Find where the given text appears and provide that cell's center as [X, Y] coordinate. 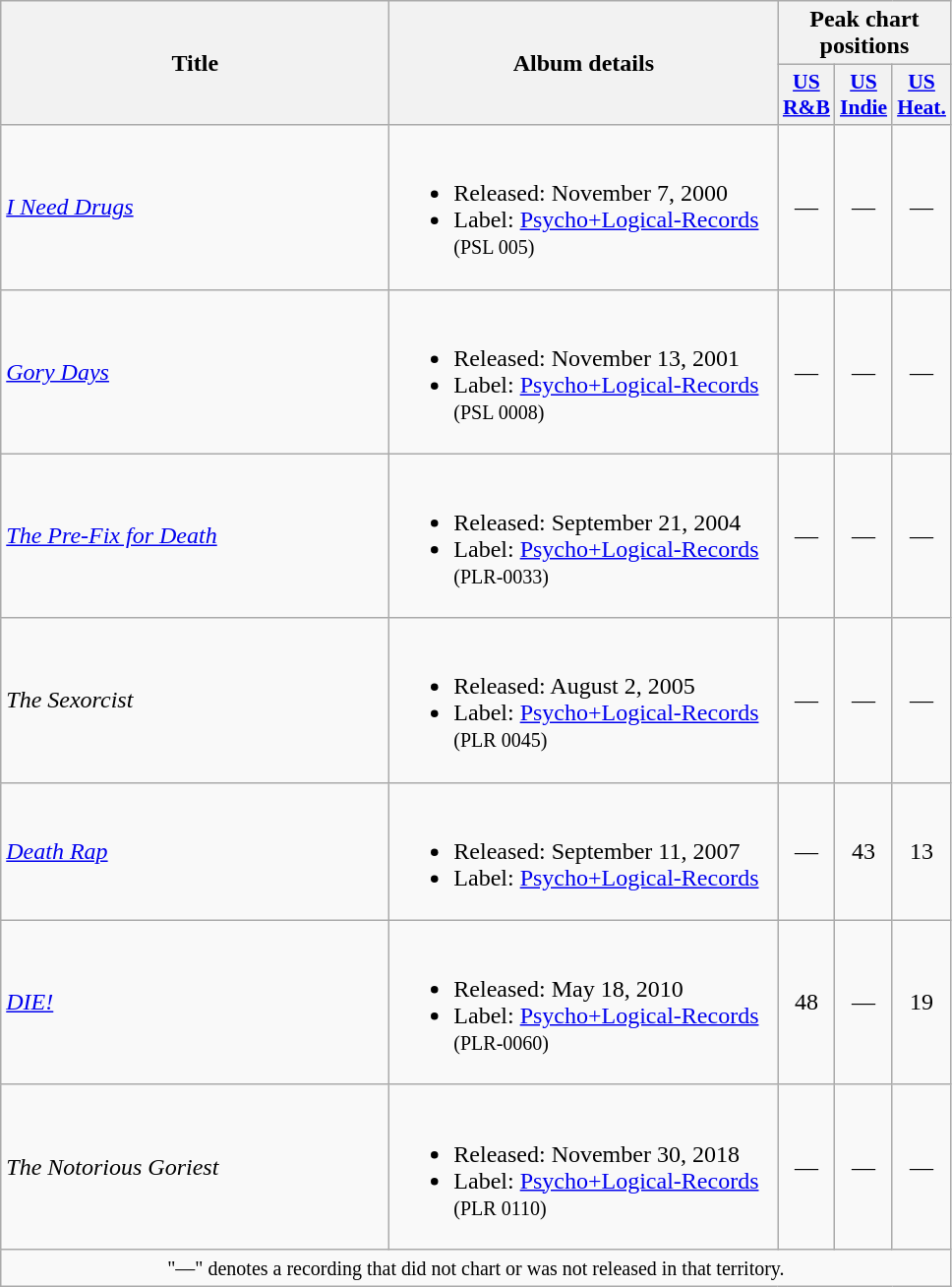
US Indie [863, 94]
Released: September 21, 2004Label: Psycho+Logical-Records (PLR-0033) [584, 535]
48 [806, 1002]
Released: May 18, 2010Label: Psycho+Logical-Records (PLR-0060) [584, 1002]
Album details [584, 63]
43 [863, 851]
Released: August 2, 2005Label: Psycho+Logical-Records (PLR 0045) [584, 701]
I Need Drugs [195, 207]
Released: November 13, 2001Label: Psycho+Logical-Records (PSL 0008) [584, 372]
The Sexorcist [195, 701]
US R&B [806, 94]
19 [922, 1002]
Released: September 11, 2007Label: Psycho+Logical-Records [584, 851]
13 [922, 851]
Title [195, 63]
The Pre-Fix for Death [195, 535]
"—" denotes a recording that did not chart or was not released in that territory. [476, 1267]
Released: November 7, 2000Label: Psycho+Logical-Records (PSL 005) [584, 207]
Peak chart positions [864, 33]
DIE! [195, 1002]
The Notorious Goriest [195, 1167]
Death Rap [195, 851]
Released: November 30, 2018Label: Psycho+Logical-Records (PLR 0110) [584, 1167]
Gory Days [195, 372]
US Heat. [922, 94]
